Find where the given text appears and provide that cell's center as [X, Y] coordinate. 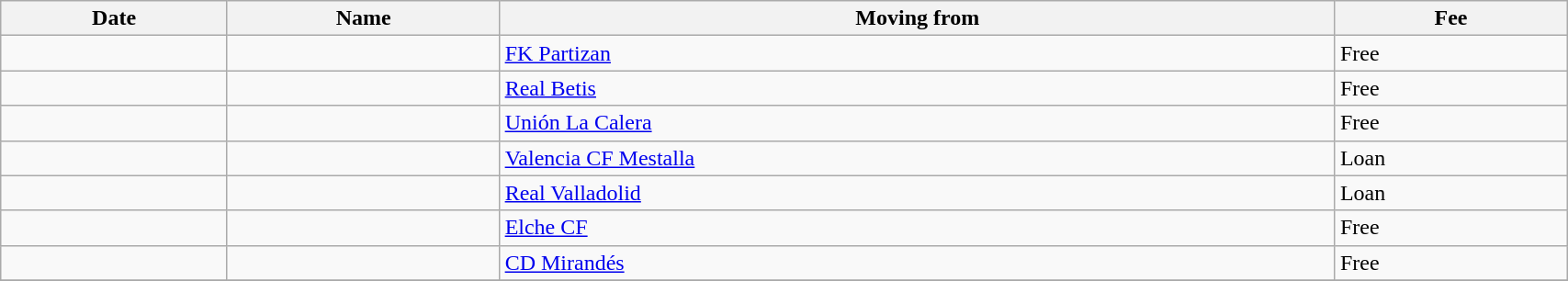
CD Mirandés [917, 263]
Unión La Calera [917, 123]
Date [114, 18]
Valencia CF Mestalla [917, 158]
FK Partizan [917, 53]
Real Betis [917, 88]
Moving from [917, 18]
Name [364, 18]
Real Valladolid [917, 193]
Elche CF [917, 228]
Fee [1450, 18]
